Pinpoint the cell where the given text exists, returning its [X, Y] midpoint coordinate. 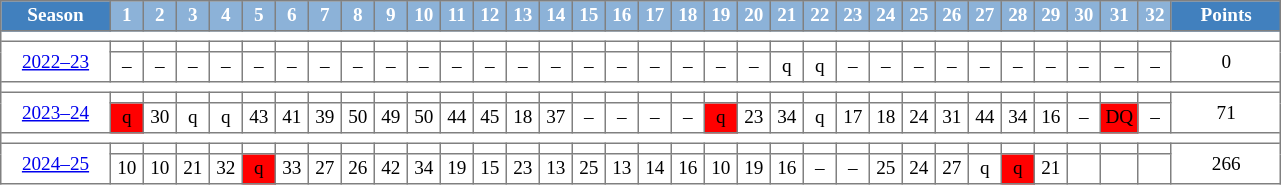
39 [324, 118]
43 [258, 118]
Season [56, 16]
Points [1226, 16]
20 [754, 16]
2023–24 [56, 112]
7 [324, 16]
2024–25 [56, 163]
DQ [1119, 118]
5 [258, 16]
2022–23 [56, 61]
11 [456, 16]
0 [1226, 61]
1 [126, 16]
22 [820, 16]
45 [490, 118]
9 [390, 16]
41 [292, 118]
37 [556, 118]
49 [390, 118]
42 [390, 169]
28 [1018, 16]
266 [1226, 163]
2 [160, 16]
8 [358, 16]
6 [292, 16]
29 [1050, 16]
3 [192, 16]
4 [226, 16]
33 [292, 169]
71 [1226, 112]
12 [490, 16]
